Locate the cell with the specified text and output its (X, Y) center coordinate. 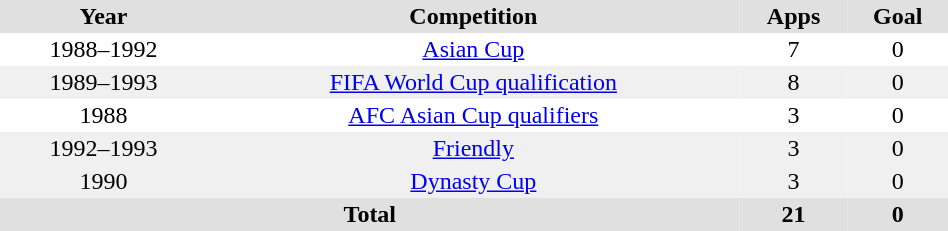
FIFA World Cup qualification (474, 82)
AFC Asian Cup qualifiers (474, 116)
1992–1993 (104, 148)
8 (794, 82)
1990 (104, 182)
1989–1993 (104, 82)
Total (370, 214)
Competition (474, 16)
Dynasty Cup (474, 182)
Apps (794, 16)
21 (794, 214)
7 (794, 50)
Friendly (474, 148)
1988–1992 (104, 50)
Year (104, 16)
1988 (104, 116)
Asian Cup (474, 50)
Goal (898, 16)
